Locate the cell with the specified text and output its (x, y) center coordinate. 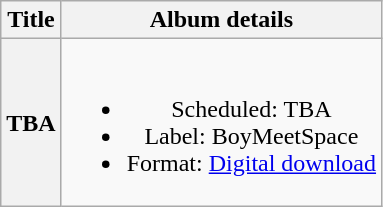
Title (31, 20)
Album details (221, 20)
Scheduled: TBALabel: BoyMeetSpaceFormat: Digital download (221, 122)
TBA (31, 122)
